Capture the cell that displays the provided text and extract its (X, Y) central coordinate. 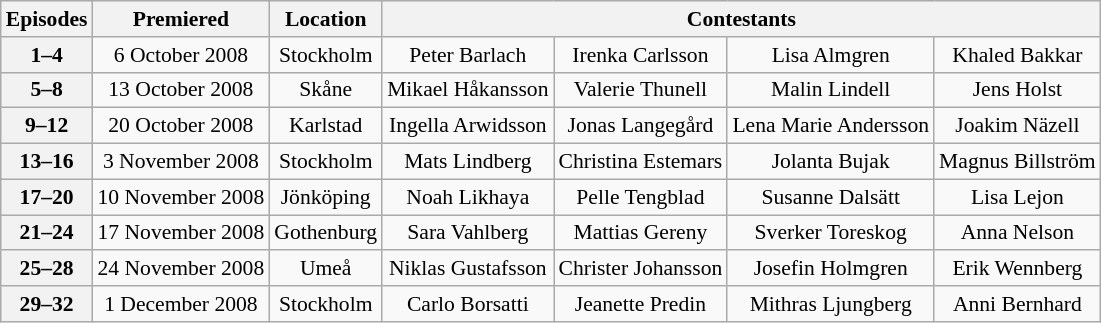
Mats Lindberg (468, 162)
3 November 2008 (180, 162)
Peter Barlach (468, 55)
6 October 2008 (180, 55)
Jönköping (326, 197)
Noah Likhaya (468, 197)
21–24 (47, 233)
Lisa Lejon (1018, 197)
Jolanta Bujak (830, 162)
Anna Nelson (1018, 233)
1–4 (47, 55)
Josefin Holmgren (830, 269)
10 November 2008 (180, 197)
Joakim Näzell (1018, 126)
Mithras Ljungberg (830, 304)
13–16 (47, 162)
9–12 (47, 126)
25–28 (47, 269)
Niklas Gustafsson (468, 269)
Jonas Langegård (641, 126)
Umeå (326, 269)
Skåne (326, 90)
Irenka Carlsson (641, 55)
Mikael Håkansson (468, 90)
20 October 2008 (180, 126)
Anni Bernhard (1018, 304)
Sverker Toreskog (830, 233)
Gothenburg (326, 233)
5–8 (47, 90)
Carlo Borsatti (468, 304)
Premiered (180, 19)
Erik Wennberg (1018, 269)
Karlstad (326, 126)
24 November 2008 (180, 269)
Jens Holst (1018, 90)
1 December 2008 (180, 304)
Jeanette Predin (641, 304)
17 November 2008 (180, 233)
Mattias Gereny (641, 233)
Valerie Thunell (641, 90)
Malin Lindell (830, 90)
Lena Marie Andersson (830, 126)
Christina Estemars (641, 162)
Episodes (47, 19)
29–32 (47, 304)
13 October 2008 (180, 90)
Location (326, 19)
17–20 (47, 197)
Susanne Dalsätt (830, 197)
Contestants (742, 19)
Lisa Almgren (830, 55)
Sara Vahlberg (468, 233)
Magnus Billström (1018, 162)
Ingella Arwidsson (468, 126)
Khaled Bakkar (1018, 55)
Pelle Tengblad (641, 197)
Christer Johansson (641, 269)
